Find where the given text appears and provide that cell's center as (X, Y) coordinate. 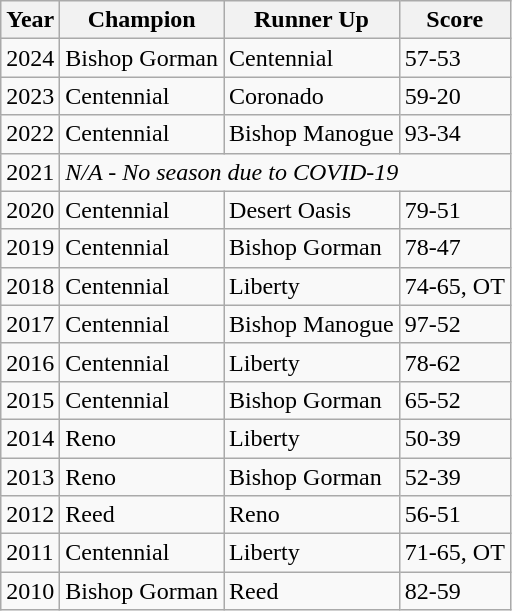
52-39 (454, 477)
Coronado (312, 96)
71-65, OT (454, 553)
82-59 (454, 591)
57-53 (454, 58)
N/A - No season due to COVID-19 (286, 172)
74-65, OT (454, 286)
2022 (30, 134)
2021 (30, 172)
78-47 (454, 248)
2023 (30, 96)
2024 (30, 58)
2019 (30, 248)
78-62 (454, 362)
56-51 (454, 515)
2017 (30, 324)
79-51 (454, 210)
Score (454, 20)
2012 (30, 515)
Desert Oasis (312, 210)
2020 (30, 210)
59-20 (454, 96)
Runner Up (312, 20)
2015 (30, 400)
97-52 (454, 324)
2011 (30, 553)
93-34 (454, 134)
Champion (142, 20)
50-39 (454, 438)
2013 (30, 477)
Year (30, 20)
2016 (30, 362)
2010 (30, 591)
65-52 (454, 400)
2018 (30, 286)
2014 (30, 438)
